Locate the cell with the specified text and output its (x, y) center coordinate. 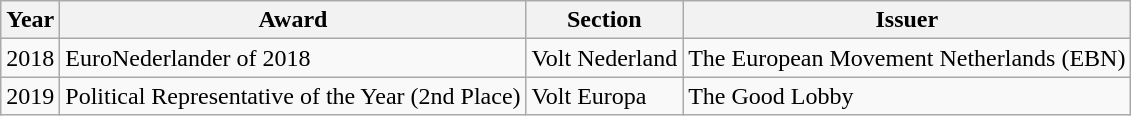
EuroNederlander of 2018 (293, 58)
Volt Europa (604, 96)
2019 (30, 96)
The European Movement Netherlands (EBN) (907, 58)
2018 (30, 58)
The Good Lobby (907, 96)
Issuer (907, 20)
Year (30, 20)
Award (293, 20)
Volt Nederland (604, 58)
Political Representative of the Year (2nd Place) (293, 96)
Section (604, 20)
